Output the (x, y) coordinate of the center of the cell containing the given text.  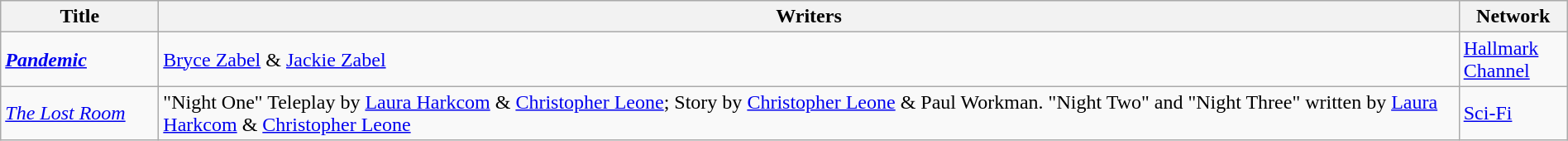
Network (1513, 17)
Sci-Fi (1513, 113)
Hallmark Channel (1513, 60)
Title (79, 17)
Bryce Zabel & Jackie Zabel (809, 60)
Writers (809, 17)
Pandemic (79, 60)
The Lost Room (79, 113)
